From the cell containing the given text, extract its center point as [X, Y] coordinate. 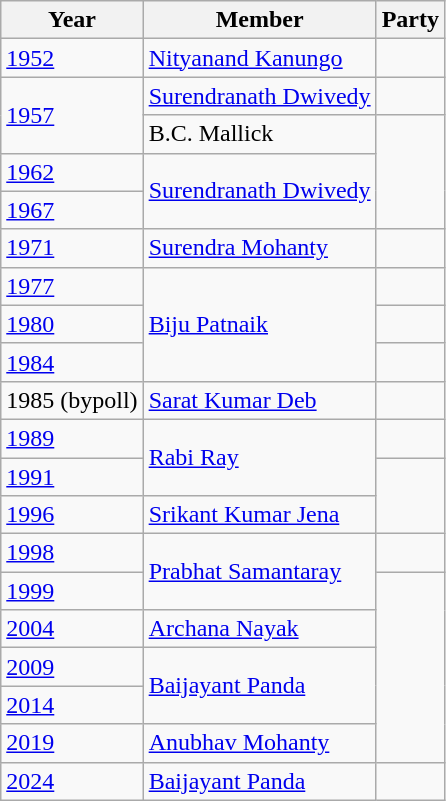
B.C. Mallick [260, 134]
Anubhav Mohanty [260, 743]
1980 [72, 324]
1989 [72, 438]
1999 [72, 591]
Prabhat Samantaray [260, 572]
1952 [72, 58]
Archana Nayak [260, 629]
Biju Patnaik [260, 324]
1977 [72, 286]
Member [260, 20]
1957 [72, 115]
Year [72, 20]
1984 [72, 362]
2009 [72, 667]
Surendra Mohanty [260, 248]
1962 [72, 172]
Sarat Kumar Deb [260, 400]
1985 (bypoll) [72, 400]
2024 [72, 781]
Party [410, 20]
1996 [72, 515]
2014 [72, 705]
1967 [72, 210]
Rabi Ray [260, 457]
Nityanand Kanungo [260, 58]
2019 [72, 743]
2004 [72, 629]
Srikant Kumar Jena [260, 515]
1971 [72, 248]
1998 [72, 553]
1991 [72, 477]
